Locate the cell with the specified text and output its (X, Y) center coordinate. 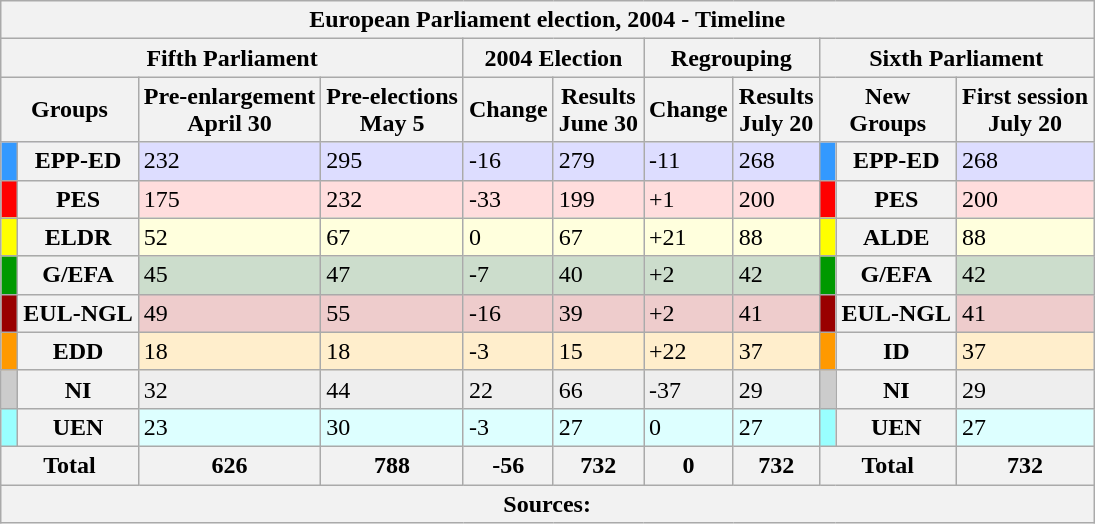
2004 Election (553, 58)
EDD (78, 351)
55 (392, 313)
-11 (689, 161)
40 (598, 275)
Regrouping (732, 58)
22 (508, 389)
Fifth Parliament (232, 58)
66 (598, 389)
-37 (689, 389)
626 (230, 465)
ResultsJune 30 (598, 110)
44 (392, 389)
279 (598, 161)
788 (392, 465)
Pre-enlargementApril 30 (230, 110)
175 (230, 199)
45 (230, 275)
First sessionJuly 20 (1024, 110)
ELDR (78, 237)
-56 (508, 465)
+22 (689, 351)
-33 (508, 199)
199 (598, 199)
295 (392, 161)
Sixth Parliament (956, 58)
ALDE (896, 237)
ID (896, 351)
European Parliament election, 2004 - Timeline (548, 20)
+21 (689, 237)
39 (598, 313)
49 (230, 313)
Pre-electionsMay 5 (392, 110)
Groups (70, 110)
-7 (508, 275)
30 (392, 427)
ResultsJuly 20 (776, 110)
23 (230, 427)
15 (598, 351)
32 (230, 389)
47 (392, 275)
52 (230, 237)
Sources: (548, 503)
+1 (689, 199)
NewGroups (888, 110)
